Return the [x, y] coordinate for the center point of the cell that contains the specified text.  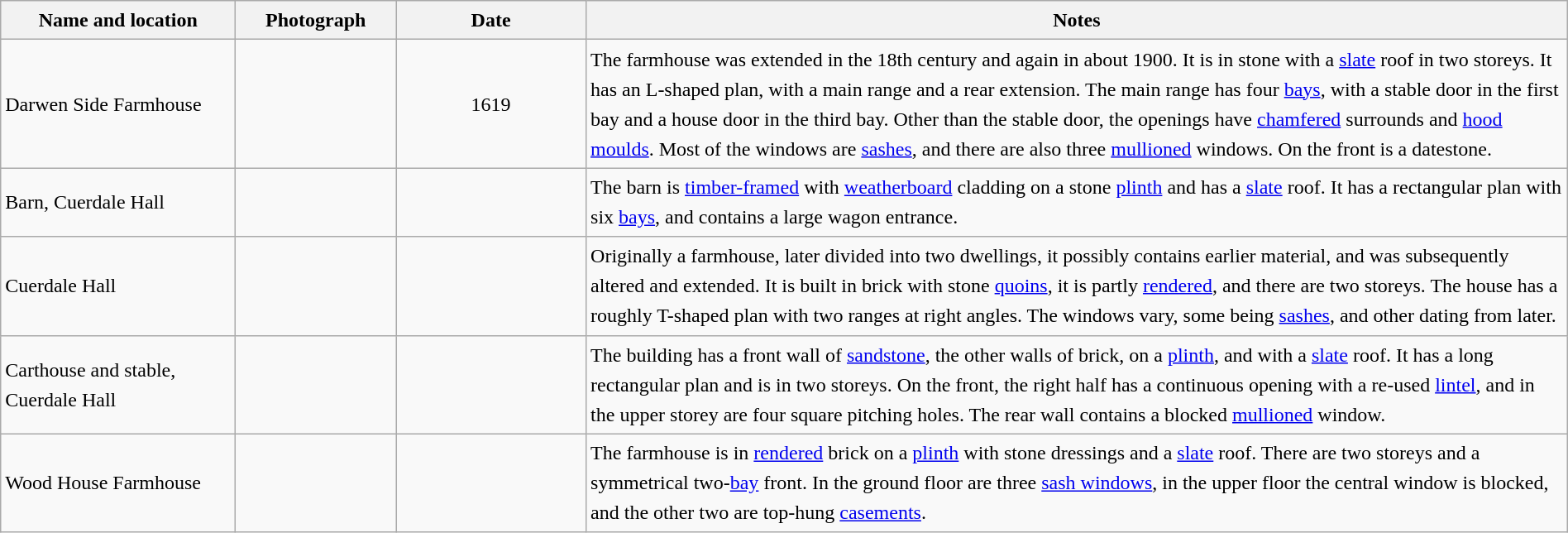
Barn, Cuerdale Hall [118, 202]
Wood House Farmhouse [118, 483]
Carthouse and stable,Cuerdale Hall [118, 384]
1619 [491, 104]
Photograph [316, 20]
Notes [1077, 20]
Name and location [118, 20]
Date [491, 20]
Darwen Side Farmhouse [118, 104]
Cuerdale Hall [118, 286]
